Find where the given text appears and provide that cell's center as [X, Y] coordinate. 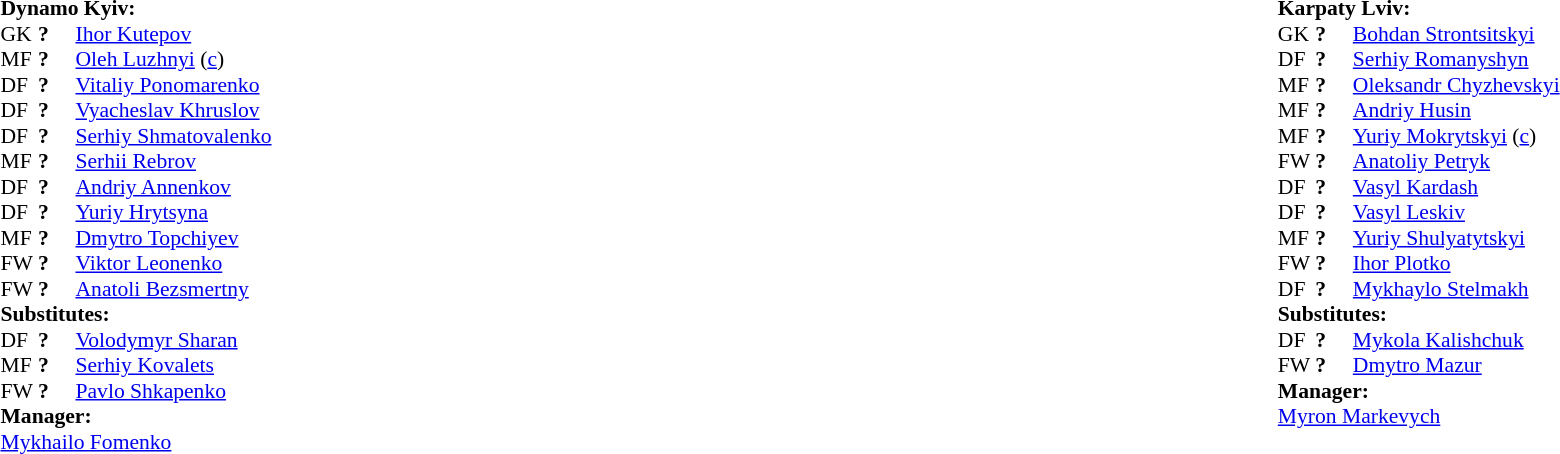
Vasyl Leskiv [1456, 213]
Yuriy Hrytsyna [174, 213]
Vasyl Kardash [1456, 187]
Dmytro Topchiyev [174, 238]
Viktor Leonenko [174, 263]
Oleh Luzhnyi (c) [174, 59]
Dmytro Mazur [1456, 365]
Bohdan Strontsitskyi [1456, 34]
Ihor Kutepov [174, 34]
Andriy Husin [1456, 111]
Pavlo Shkapenko [174, 391]
Oleksandr Chyzhevskyi [1456, 85]
Vitaliy Ponomarenko [174, 85]
Vyacheslav Khruslov [174, 111]
Yuriy Shulyatytskyi [1456, 238]
Serhiy Romanyshyn [1456, 59]
Serhii Rebrov [174, 161]
Anatoliy Petryk [1456, 161]
Mykola Kalishchuk [1456, 340]
Ihor Plotko [1456, 263]
Serhiy Shmatovalenko [174, 136]
Serhiy Kovalets [174, 365]
Mykhaylo Stelmakh [1456, 289]
Myron Markevych [1419, 417]
Volodymyr Sharan [174, 340]
Andriy Annenkov [174, 187]
Anatoli Bezsmertny [174, 289]
Yuriy Mokrytskyi (c) [1456, 136]
